Provide the (X, Y) coordinate of the cell's center where the given text is located.  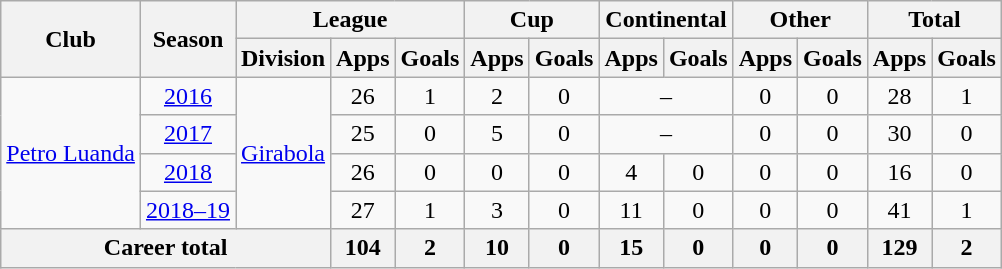
41 (899, 210)
Girabola (284, 153)
27 (363, 210)
Cup (532, 20)
2018–19 (188, 210)
10 (497, 248)
Season (188, 39)
2017 (188, 134)
28 (899, 96)
11 (631, 210)
4 (631, 172)
25 (363, 134)
Club (71, 39)
2016 (188, 96)
2018 (188, 172)
129 (899, 248)
Continental (666, 20)
30 (899, 134)
3 (497, 210)
League (350, 20)
Total (934, 20)
104 (363, 248)
Career total (166, 248)
15 (631, 248)
16 (899, 172)
5 (497, 134)
Petro Luanda (71, 153)
Other (800, 20)
Division (284, 58)
